From the cell containing the given text, extract its center point as [x, y] coordinate. 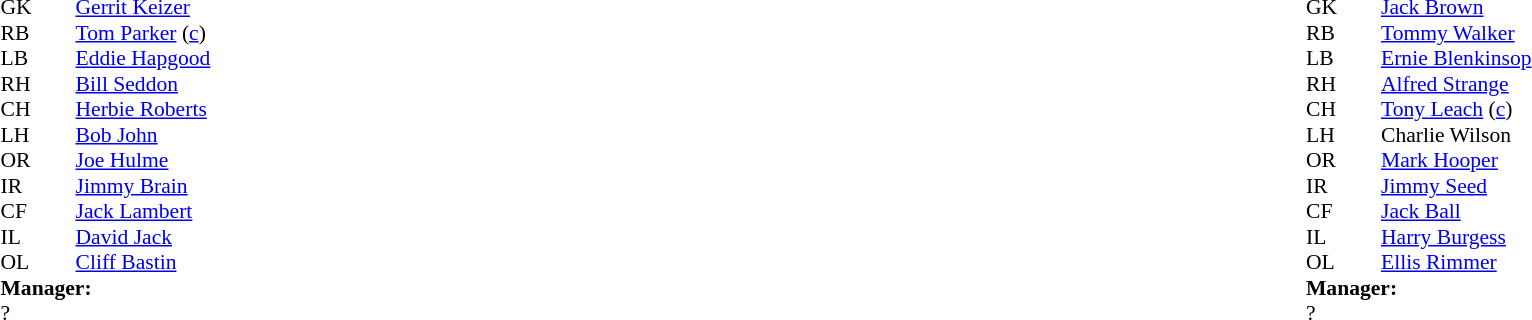
Tony Leach (c) [1456, 109]
Cliff Bastin [144, 263]
Tom Parker (c) [144, 33]
Bill Seddon [144, 84]
Tommy Walker [1456, 33]
Alfred Strange [1456, 84]
Ellis Rimmer [1456, 263]
Jack Lambert [144, 211]
Harry Burgess [1456, 237]
Herbie Roberts [144, 109]
Ernie Blenkinsop [1456, 59]
Eddie Hapgood [144, 59]
Jack Ball [1456, 211]
Joe Hulme [144, 161]
Jimmy Seed [1456, 186]
Bob John [144, 135]
Jimmy Brain [144, 186]
David Jack [144, 237]
Mark Hooper [1456, 161]
Charlie Wilson [1456, 135]
